For the text-containing cell, return its midpoint in (X, Y) coordinate format. 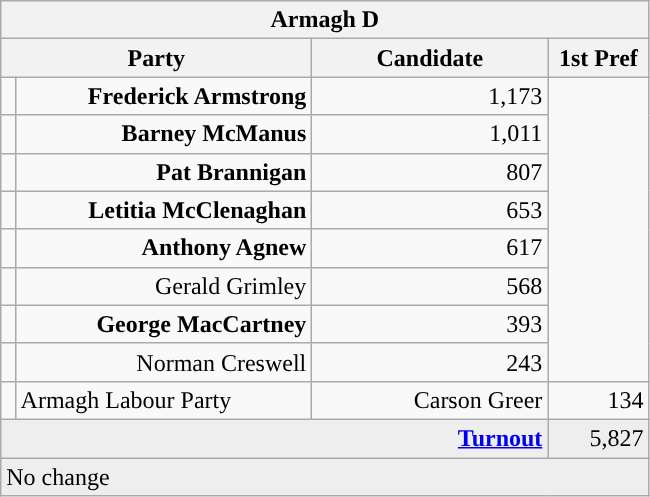
Barney McManus (164, 134)
Frederick Armstrong (164, 96)
807 (430, 172)
Letitia McClenaghan (164, 210)
Anthony Agnew (164, 248)
No change (325, 477)
Pat Brannigan (164, 172)
617 (430, 248)
Armagh Labour Party (164, 400)
Candidate (430, 58)
1st Pref (598, 58)
Gerald Grimley (164, 286)
George MacCartney (164, 324)
243 (430, 362)
393 (430, 324)
568 (430, 286)
653 (430, 210)
1,011 (430, 134)
Party (156, 58)
Carson Greer (430, 400)
Turnout (274, 438)
Norman Creswell (164, 362)
134 (598, 400)
1,173 (430, 96)
Armagh D (325, 20)
5,827 (598, 438)
